Capture the cell that displays the provided text and extract its [x, y] central coordinate. 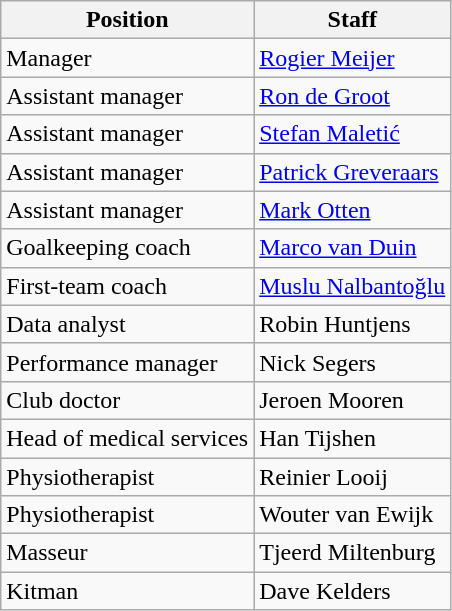
Patrick Greveraars [352, 172]
Stefan Maletić [352, 134]
Robin Huntjens [352, 324]
Jeroen Mooren [352, 400]
Marco van Duin [352, 248]
Mark Otten [352, 210]
Nick Segers [352, 362]
Muslu Nalbantoğlu [352, 286]
Dave Kelders [352, 591]
Head of medical services [128, 438]
Data analyst [128, 324]
Position [128, 20]
Club doctor [128, 400]
Reinier Looij [352, 477]
Masseur [128, 553]
Performance manager [128, 362]
Ron de Groot [352, 96]
Rogier Meijer [352, 58]
Manager [128, 58]
Kitman [128, 591]
Staff [352, 20]
Han Tijshen [352, 438]
Goalkeeping coach [128, 248]
First-team coach [128, 286]
Wouter van Ewijk [352, 515]
Tjeerd Miltenburg [352, 553]
